Provide the (x, y) coordinate of the cell's center where the given text is located.  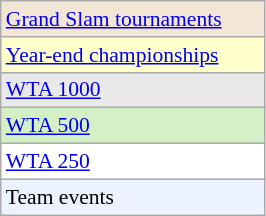
Team events (133, 197)
Year-end championships (133, 55)
WTA 500 (133, 126)
WTA 250 (133, 162)
Grand Slam tournaments (133, 19)
WTA 1000 (133, 90)
